Identify which cell holds the provided text, then report its [X, Y] central coordinate. 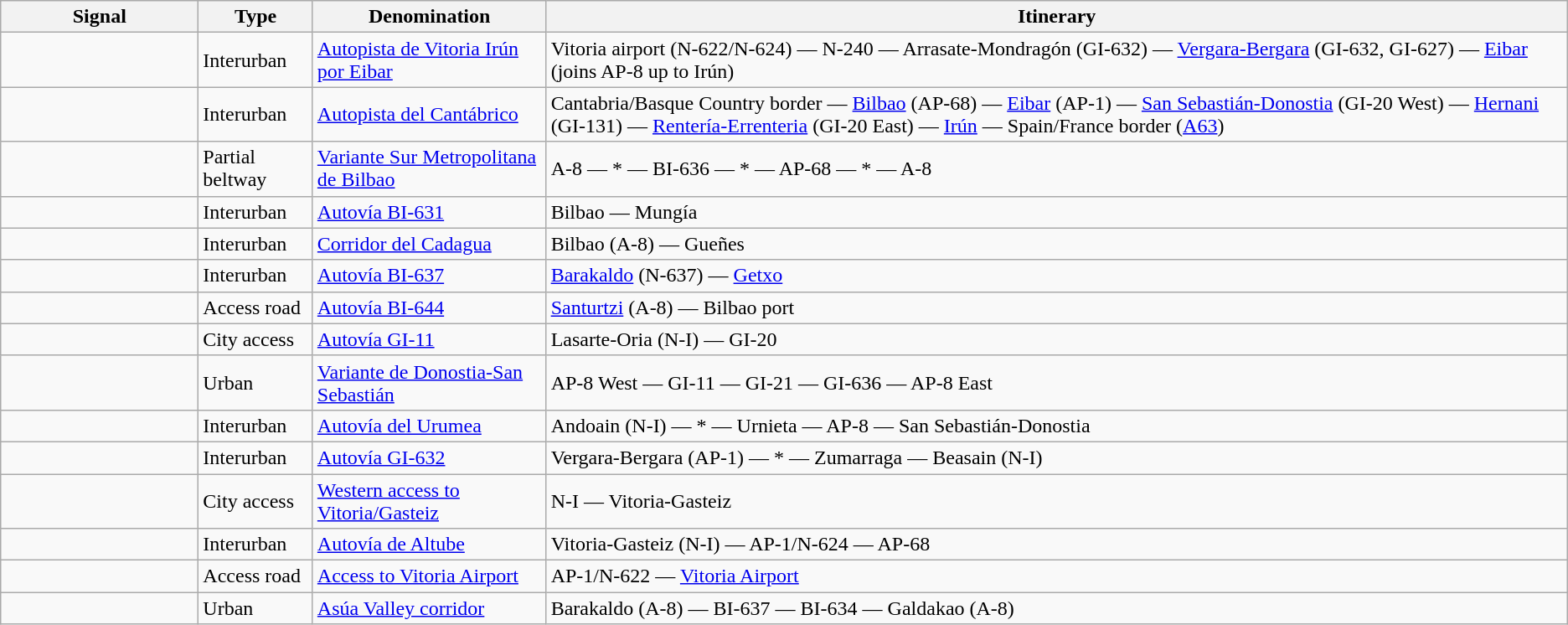
Signal [100, 17]
Autovía de Altube [429, 545]
Autovía del Urumea [429, 426]
Santurtzi (A-8) — Bilbao port [1057, 307]
Itinerary [1057, 17]
Partial beltway [255, 169]
Andoain (N-I) — * — Urnieta — AP-8 — San Sebastián-Donostia [1057, 426]
Bilbao — Mungía [1057, 212]
Variante Sur Metropolitana de Bilbao [429, 169]
Variante de Donostia-San Sebastián [429, 382]
Autopista del Cantábrico [429, 114]
A-8 — * — BI-636 — * — AP-68 — * — A-8 [1057, 169]
Asúa Valley corridor [429, 608]
AP-1/N-622 — Vitoria Airport [1057, 576]
Autovía GI-632 [429, 457]
AP-8 West — GI-11 — GI-21 — GI-636 — AP-8 East [1057, 382]
N-I — Vitoria-Gasteiz [1057, 501]
Denomination [429, 17]
Autovía BI-637 [429, 276]
Corridor del Cadagua [429, 244]
Barakaldo (A-8) — BI-637 — BI-634 — Galdakao (A-8) [1057, 608]
Type [255, 17]
Barakaldo (N-637) — Getxo [1057, 276]
Vitoria-Gasteiz (N-I) — AP-1/N-624 — AP-68 [1057, 545]
Autopista de Vitoria Irún por Eibar [429, 60]
Bilbao (A-8) — Gueñes [1057, 244]
Western access to Vitoria/Gasteiz [429, 501]
Autovía BI-631 [429, 212]
Vitoria airport (N-622/N-624) — N-240 — Arrasate-Mondragón (GI-632) — Vergara-Bergara (GI-632, GI-627) — Eibar (joins AP-8 up to Irún) [1057, 60]
Lasarte-Oria (N-I) — GI-20 [1057, 339]
Access to Vitoria Airport [429, 576]
Vergara-Bergara (AP-1) — * — Zumarraga — Beasain (N-I) [1057, 457]
Autovía BI-644 [429, 307]
Autovía GI-11 [429, 339]
